Extract the [x, y] coordinate from the center of the cell holding the provided text.  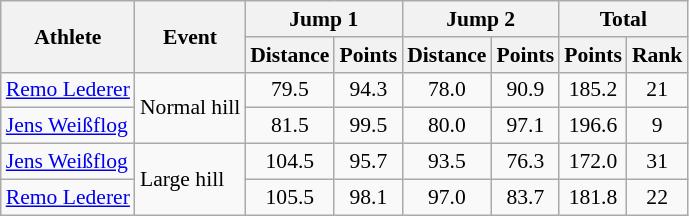
76.3 [525, 162]
31 [658, 162]
97.1 [525, 126]
80.0 [446, 126]
94.3 [368, 90]
22 [658, 197]
Total [623, 19]
Event [190, 36]
181.8 [593, 197]
104.5 [290, 162]
99.5 [368, 126]
21 [658, 90]
196.6 [593, 126]
Athlete [68, 36]
Rank [658, 55]
Large hill [190, 180]
81.5 [290, 126]
78.0 [446, 90]
98.1 [368, 197]
105.5 [290, 197]
172.0 [593, 162]
79.5 [290, 90]
93.5 [446, 162]
185.2 [593, 90]
90.9 [525, 90]
95.7 [368, 162]
9 [658, 126]
97.0 [446, 197]
Jump 2 [480, 19]
Jump 1 [324, 19]
Normal hill [190, 108]
83.7 [525, 197]
